Determine the (x, y) coordinate at the center of the cell enclosing the given text.  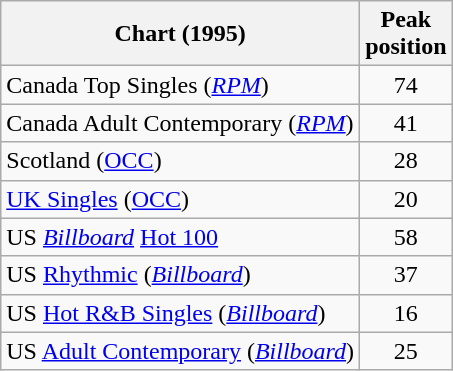
37 (406, 275)
UK Singles (OCC) (180, 199)
58 (406, 237)
20 (406, 199)
US Hot R&B Singles (Billboard) (180, 313)
US Rhythmic (Billboard) (180, 275)
US Adult Contemporary (Billboard) (180, 351)
Scotland (OCC) (180, 161)
28 (406, 161)
Canada Top Singles (RPM) (180, 85)
25 (406, 351)
Chart (1995) (180, 34)
41 (406, 123)
Peakposition (406, 34)
16 (406, 313)
74 (406, 85)
US Billboard Hot 100 (180, 237)
Canada Adult Contemporary (RPM) (180, 123)
